From the cell containing the given text, extract its center point as (x, y) coordinate. 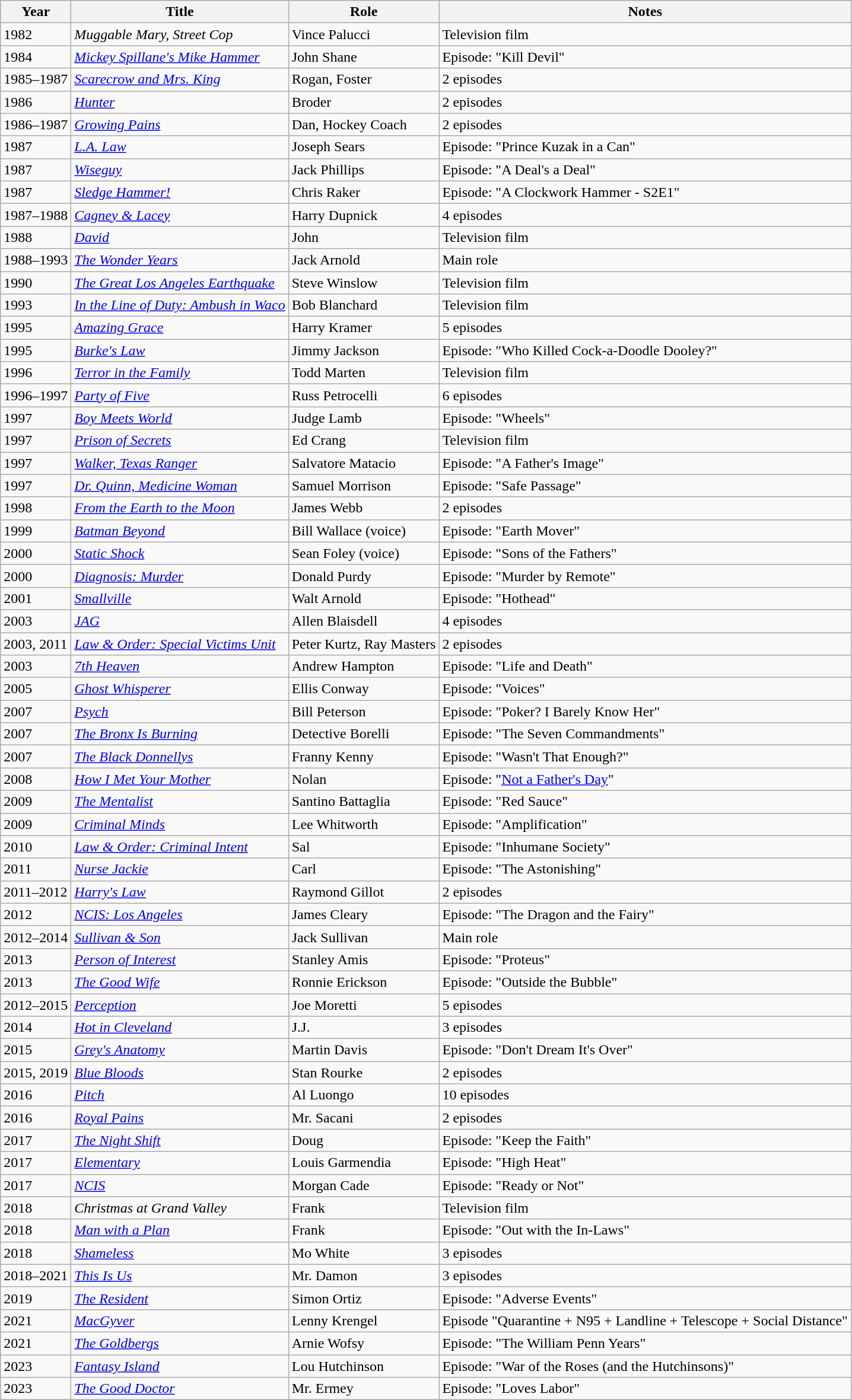
Scarecrow and Mrs. King (180, 79)
6 episodes (645, 396)
Arnie Wofsy (364, 1343)
Growing Pains (180, 125)
Martin Davis (364, 1050)
Andrew Hampton (364, 666)
2003, 2011 (36, 643)
1996 (36, 373)
MacGyver (180, 1321)
Hunter (180, 102)
In the Line of Duty: Ambush in Waco (180, 305)
Party of Five (180, 396)
Episode: "War of the Roses (and the Hutchinsons)" (645, 1366)
Episode: "Poker? I Barely Know Her" (645, 712)
Episode: "Loves Labor" (645, 1389)
2012–2015 (36, 1005)
Elementary (180, 1163)
Vince Palucci (364, 34)
The Great Los Angeles Earthquake (180, 283)
Rogan, Foster (364, 79)
David (180, 237)
Episode: "Wheels" (645, 418)
1982 (36, 34)
Franny Kenny (364, 757)
Role (364, 12)
2019 (36, 1298)
Muggable Mary, Street Cop (180, 34)
Episode: "Keep the Faith" (645, 1140)
Nolan (364, 779)
Episode: "Amplification" (645, 824)
Joe Moretti (364, 1005)
Fantasy Island (180, 1366)
1986 (36, 102)
Batman Beyond (180, 531)
Doug (364, 1140)
Episode: "Not a Father's Day" (645, 779)
Year (36, 12)
2015, 2019 (36, 1073)
Episode: "Outside the Bubble" (645, 982)
Peter Kurtz, Ray Masters (364, 643)
2012–2014 (36, 937)
1985–1987 (36, 79)
Dr. Quinn, Medicine Woman (180, 486)
Mickey Spillane's Mike Hammer (180, 57)
Episode: "Prince Kuzak in a Can" (645, 147)
Law & Order: Special Victims Unit (180, 643)
The Good Wife (180, 982)
NCIS: Los Angeles (180, 914)
Jimmy Jackson (364, 350)
Russ Petrocelli (364, 396)
1999 (36, 531)
Episode: "Inhumane Society" (645, 847)
Bill Peterson (364, 712)
2001 (36, 598)
Episode: "Proteus" (645, 959)
Chris Raker (364, 192)
Christmas at Grand Valley (180, 1208)
The Black Donnellys (180, 757)
Lenny Krengel (364, 1321)
James Cleary (364, 914)
Sal (364, 847)
Harry Dupnick (364, 215)
Samuel Morrison (364, 486)
James Webb (364, 508)
Criminal Minds (180, 824)
Royal Pains (180, 1118)
Pitch (180, 1095)
Jack Phillips (364, 170)
Episode: "Life and Death" (645, 666)
2011 (36, 869)
Jack Arnold (364, 260)
Episode: "The Astonishing" (645, 869)
Simon Ortiz (364, 1298)
Mr. Damon (364, 1275)
7th Heaven (180, 666)
Sean Foley (voice) (364, 553)
1988 (36, 237)
Episode: "Earth Mover" (645, 531)
Donald Purdy (364, 576)
Episode: "Hothead" (645, 598)
Mr. Sacani (364, 1118)
Episode: "Don't Dream It's Over" (645, 1050)
Man with a Plan (180, 1230)
Smallville (180, 598)
John Shane (364, 57)
Harry Kramer (364, 328)
1986–1987 (36, 125)
Sullivan & Son (180, 937)
Static Shock (180, 553)
Jack Sullivan (364, 937)
1984 (36, 57)
2014 (36, 1028)
Al Luongo (364, 1095)
Lou Hutchinson (364, 1366)
Episode: "The Seven Commandments" (645, 734)
2010 (36, 847)
The Resident (180, 1298)
Burke's Law (180, 350)
Wiseguy (180, 170)
Person of Interest (180, 959)
Episode: "A Clockwork Hammer - S2E1" (645, 192)
Hot in Cleveland (180, 1028)
The Bronx Is Burning (180, 734)
10 episodes (645, 1095)
Sledge Hammer! (180, 192)
Law & Order: Criminal Intent (180, 847)
JAG (180, 621)
Episode: "Sons of the Fathers" (645, 553)
Episode: "Wasn't That Enough?" (645, 757)
Lee Whitworth (364, 824)
Louis Garmendia (364, 1163)
NCIS (180, 1185)
L.A. Law (180, 147)
Episode: "Out with the In-Laws" (645, 1230)
1988–1993 (36, 260)
Carl (364, 869)
Bill Wallace (voice) (364, 531)
1998 (36, 508)
Amazing Grace (180, 328)
Prison of Secrets (180, 441)
2008 (36, 779)
Dan, Hockey Coach (364, 125)
2018–2021 (36, 1275)
Perception (180, 1005)
2011–2012 (36, 892)
Psych (180, 712)
Episode: "Red Sauce" (645, 802)
1987–1988 (36, 215)
This Is Us (180, 1275)
Walker, Texas Ranger (180, 463)
Morgan Cade (364, 1185)
Broder (364, 102)
Allen Blaisdell (364, 621)
Shameless (180, 1253)
Ed Crang (364, 441)
Bob Blanchard (364, 305)
1993 (36, 305)
2015 (36, 1050)
1990 (36, 283)
Mo White (364, 1253)
1996–1997 (36, 396)
2012 (36, 914)
Episode: "Who Killed Cock-a-Doodle Dooley?" (645, 350)
From the Earth to the Moon (180, 508)
Nurse Jackie (180, 869)
Raymond Gillot (364, 892)
Ellis Conway (364, 689)
Ronnie Erickson (364, 982)
Episode: "Ready or Not" (645, 1185)
Episode: "A Father's Image" (645, 463)
Notes (645, 12)
Harry's Law (180, 892)
The Mentalist (180, 802)
Episode: "A Deal's a Deal" (645, 170)
Episode: "Kill Devil" (645, 57)
Episode: "Adverse Events" (645, 1298)
The Night Shift (180, 1140)
J.J. (364, 1028)
Joseph Sears (364, 147)
The Good Doctor (180, 1389)
Boy Meets World (180, 418)
Cagney & Lacey (180, 215)
Detective Borelli (364, 734)
Diagnosis: Murder (180, 576)
Salvatore Matacio (364, 463)
Mr. Ermey (364, 1389)
How I Met Your Mother (180, 779)
Blue Bloods (180, 1073)
Title (180, 12)
Stanley Amis (364, 959)
Steve Winslow (364, 283)
Judge Lamb (364, 418)
Episode "Quarantine + N95 + Landline + Telescope + Social Distance" (645, 1321)
Grey's Anatomy (180, 1050)
The Goldbergs (180, 1343)
Walt Arnold (364, 598)
Terror in the Family (180, 373)
Episode: "Murder by Remote" (645, 576)
Episode: "High Heat" (645, 1163)
John (364, 237)
Episode: "The Dragon and the Fairy" (645, 914)
2005 (36, 689)
The Wonder Years (180, 260)
Todd Marten (364, 373)
Santino Battaglia (364, 802)
Episode: "Safe Passage" (645, 486)
Stan Rourke (364, 1073)
Ghost Whisperer (180, 689)
Episode: "The William Penn Years" (645, 1343)
Episode: "Voices" (645, 689)
